Provide the [X, Y] coordinate of the cell's center where the given text is located.  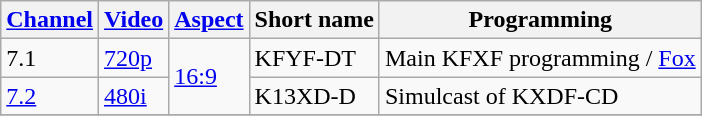
16:9 [209, 77]
Video [134, 20]
7.1 [50, 58]
Main KFXF programming / Fox [540, 58]
KFYF-DT [314, 58]
7.2 [50, 96]
Aspect [209, 20]
Simulcast of KXDF-CD [540, 96]
480i [134, 96]
Programming [540, 20]
Short name [314, 20]
K13XD-D [314, 96]
720p [134, 58]
Channel [50, 20]
